Pinpoint the cell where the given text exists, returning its (x, y) midpoint coordinate. 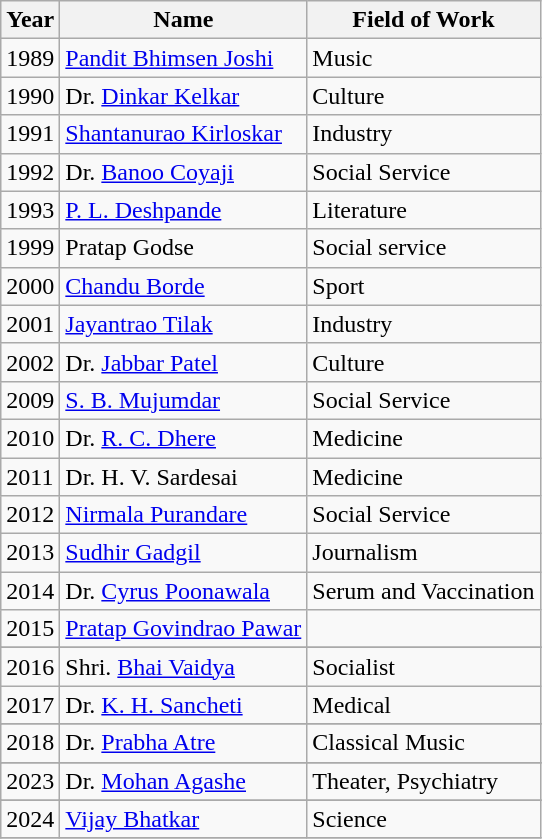
Sport (424, 286)
2018 (30, 743)
Dr. Dinkar Kelkar (184, 96)
1993 (30, 210)
2013 (30, 553)
2016 (30, 667)
2010 (30, 438)
Classical Music (424, 743)
2001 (30, 324)
Pratap Govindrao Pawar (184, 629)
S. B. Mujumdar (184, 400)
Dr. Jabbar Patel (184, 362)
2023 (30, 781)
Field of Work (424, 20)
Journalism (424, 553)
1990 (30, 96)
Serum and Vaccination (424, 591)
Social service (424, 248)
Shantanurao Kirloskar (184, 134)
Shri. Bhai Vaidya (184, 667)
1989 (30, 58)
Music (424, 58)
Nirmala Purandare (184, 515)
Dr. K. H. Sancheti (184, 705)
Sudhir Gadgil (184, 553)
2002 (30, 362)
Dr. Prabha Atre (184, 743)
Dr. Banoo Coyaji (184, 172)
Literature (424, 210)
Name (184, 20)
2009 (30, 400)
1991 (30, 134)
Chandu Borde (184, 286)
Medical (424, 705)
Science (424, 819)
Jayantrao Tilak (184, 324)
Pratap Godse (184, 248)
Dr. Mohan Agashe (184, 781)
Vijay Bhatkar (184, 819)
1992 (30, 172)
2000 (30, 286)
2014 (30, 591)
Socialist (424, 667)
P. L. Deshpande (184, 210)
2017 (30, 705)
Pandit Bhimsen Joshi (184, 58)
2015 (30, 629)
Year (30, 20)
2012 (30, 515)
Dr. Cyrus Poonawala (184, 591)
2024 (30, 819)
Dr. R. C. Dhere (184, 438)
Theater, Psychiatry (424, 781)
2011 (30, 477)
1999 (30, 248)
Dr. H. V. Sardesai (184, 477)
